Find where the given text appears and provide that cell's center as (x, y) coordinate. 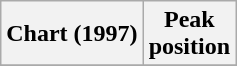
Chart (1997) (72, 34)
Peakposition (189, 34)
